Search for the cell housing the specified text and yield its [X, Y] center coordinate. 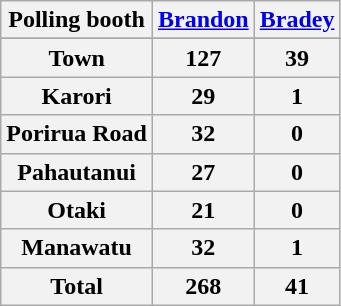
Total [77, 286]
39 [297, 58]
Karori [77, 96]
27 [203, 172]
268 [203, 286]
Porirua Road [77, 134]
Brandon [203, 20]
Pahautanui [77, 172]
127 [203, 58]
Bradey [297, 20]
Otaki [77, 210]
Polling booth [77, 20]
21 [203, 210]
29 [203, 96]
Town [77, 58]
Manawatu [77, 248]
41 [297, 286]
